Return the (X, Y) coordinate for the center point of the cell that contains the specified text.  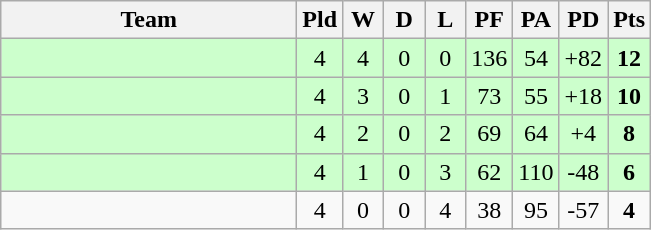
PF (490, 20)
W (364, 20)
69 (490, 134)
62 (490, 172)
-57 (584, 210)
6 (630, 172)
+4 (584, 134)
8 (630, 134)
12 (630, 58)
+82 (584, 58)
38 (490, 210)
PD (584, 20)
55 (536, 96)
Team (149, 20)
10 (630, 96)
73 (490, 96)
Pts (630, 20)
-48 (584, 172)
95 (536, 210)
PA (536, 20)
+18 (584, 96)
136 (490, 58)
64 (536, 134)
54 (536, 58)
110 (536, 172)
D (404, 20)
L (446, 20)
Pld (320, 20)
